Search for the cell housing the specified text and yield its [x, y] center coordinate. 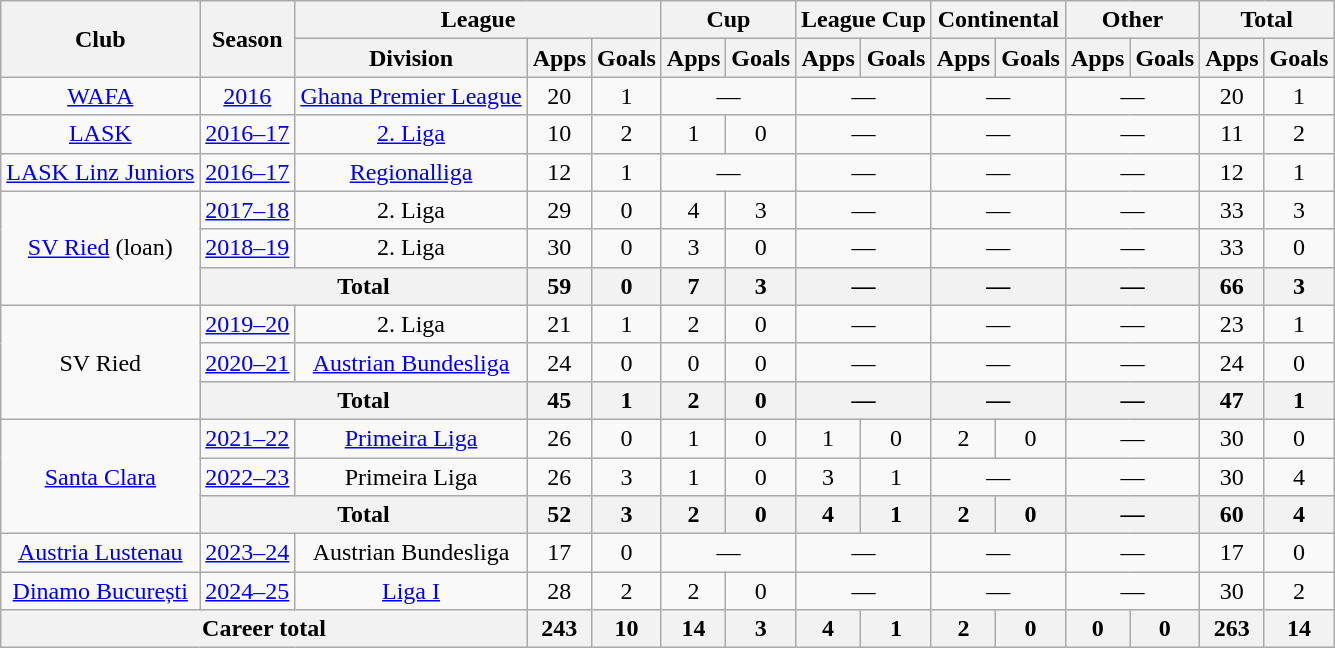
2016 [248, 96]
21 [559, 324]
League Cup [864, 20]
2022–23 [248, 477]
60 [1232, 515]
Ghana Premier League [411, 96]
243 [559, 629]
45 [559, 400]
47 [1232, 400]
52 [559, 515]
Santa Clara [100, 476]
Dinamo București [100, 591]
Division [411, 58]
WAFA [100, 96]
2018–19 [248, 248]
23 [1232, 324]
Liga I [411, 591]
Austria Lustenau [100, 553]
2024–25 [248, 591]
LASK Linz Juniors [100, 172]
Other [1132, 20]
League [478, 20]
SV Ried (loan) [100, 248]
LASK [100, 134]
7 [693, 286]
2023–24 [248, 553]
2019–20 [248, 324]
66 [1232, 286]
Career total [264, 629]
11 [1232, 134]
Season [248, 39]
29 [559, 210]
Club [100, 39]
2017–18 [248, 210]
2020–21 [248, 362]
2021–22 [248, 438]
Regionalliga [411, 172]
59 [559, 286]
Continental [998, 20]
263 [1232, 629]
SV Ried [100, 362]
Cup [728, 20]
28 [559, 591]
